Search for the cell housing the specified text and yield its [X, Y] center coordinate. 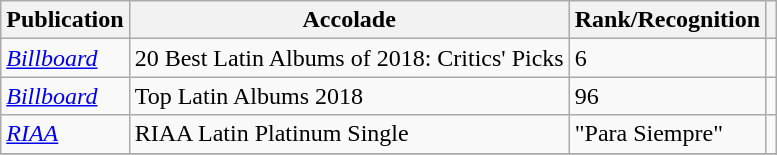
Top Latin Albums 2018 [349, 96]
6 [667, 58]
Publication [65, 20]
96 [667, 96]
Accolade [349, 20]
RIAA [65, 134]
Rank/Recognition [667, 20]
"Para Siempre" [667, 134]
RIAA Latin Platinum Single [349, 134]
20 Best Latin Albums of 2018: Critics' Picks [349, 58]
